Determine the [x, y] coordinate at the center of the cell enclosing the given text.  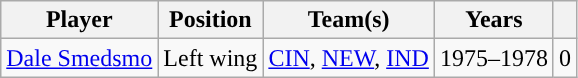
0 [564, 58]
Position [210, 20]
Years [494, 20]
Dale Smedsmo [80, 58]
1975–1978 [494, 58]
CIN, NEW, IND [349, 58]
Left wing [210, 58]
Team(s) [349, 20]
Player [80, 20]
